Extract the (x, y) coordinate from the center of the cell holding the provided text.  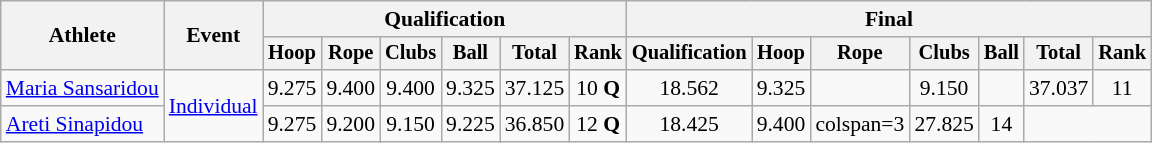
9.200 (350, 124)
12 Q (598, 124)
Areti Sinapidou (82, 124)
11 (1122, 88)
Final (889, 19)
Maria Sansaridou (82, 88)
36.850 (534, 124)
37.125 (534, 88)
Athlete (82, 36)
9.225 (470, 124)
18.562 (690, 88)
Event (214, 36)
10 Q (598, 88)
27.825 (944, 124)
18.425 (690, 124)
Individual (214, 106)
14 (1002, 124)
colspan=3 (860, 124)
37.037 (1058, 88)
